For the text-containing cell, return its midpoint in [X, Y] coordinate format. 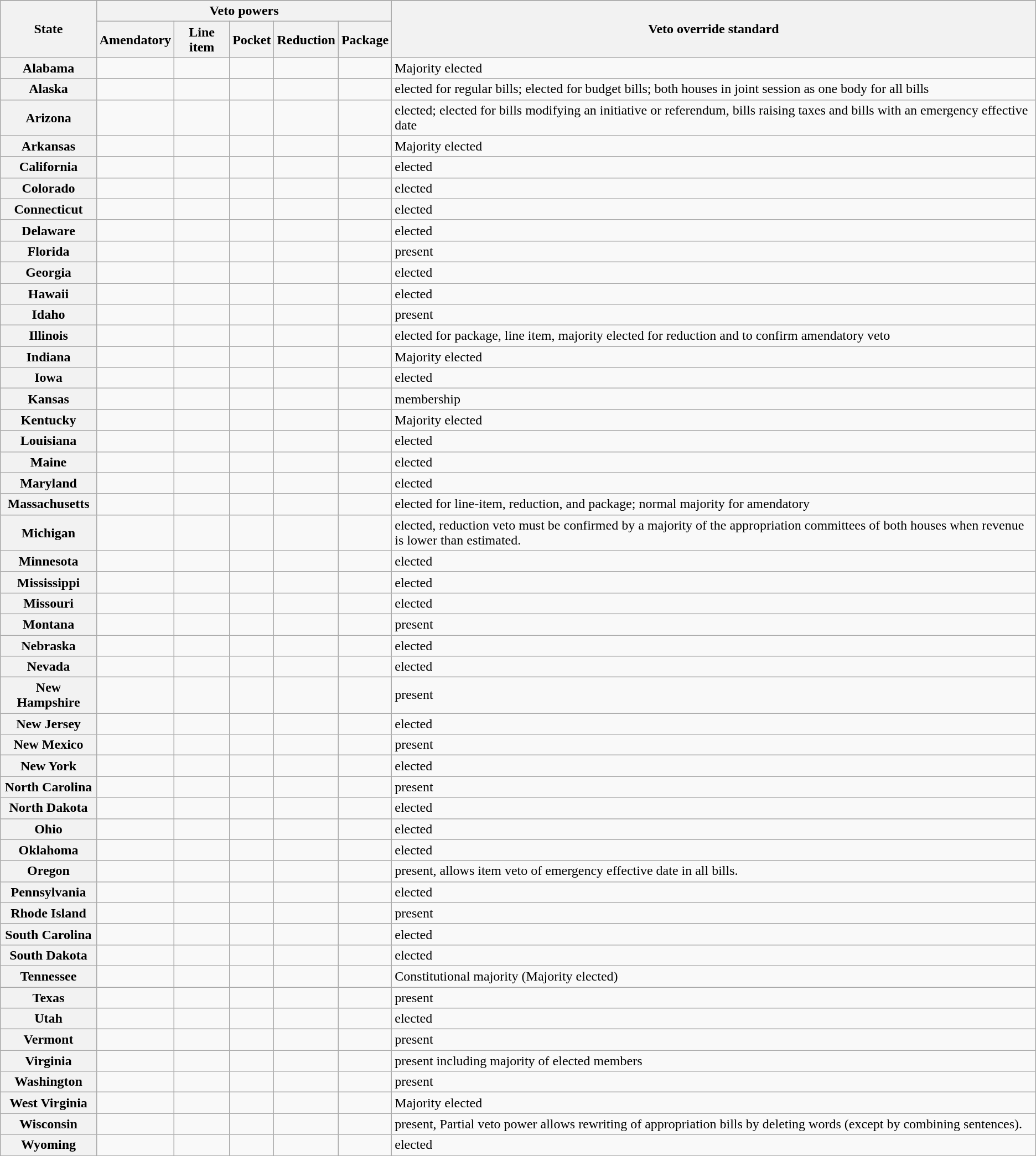
Oregon [49, 871]
Reduction [306, 40]
New York [49, 766]
Idaho [49, 315]
Nebraska [49, 646]
Colorado [49, 188]
Pocket [252, 40]
Indiana [49, 357]
membership [714, 399]
Kansas [49, 399]
Rhode Island [49, 913]
South Dakota [49, 955]
Washington [49, 1082]
Louisiana [49, 441]
Arizona [49, 117]
elected for regular bills; elected for budget bills; both houses in joint session as one body for all bills [714, 89]
New Hampshire [49, 695]
elected for line-item, reduction, and package; normal majority for amendatory [714, 504]
elected for package, line item, majority elected for reduction and to confirm amendatory veto [714, 336]
Veto powers [244, 11]
Veto override standard [714, 29]
Missouri [49, 603]
North Carolina [49, 787]
Florida [49, 251]
present, Partial veto power allows rewriting of appropriation bills by deleting words (except by combining sentences). [714, 1124]
Georgia [49, 272]
Alaska [49, 89]
Maine [49, 462]
West Virginia [49, 1103]
Montana [49, 624]
North Dakota [49, 808]
Wyoming [49, 1145]
present including majority of elected members [714, 1061]
New Jersey [49, 724]
South Carolina [49, 934]
Hawaii [49, 294]
Oklahoma [49, 850]
Nevada [49, 667]
elected, reduction veto must be confirmed by a majority of the appropriation committees of both houses when revenue is lower than estimated. [714, 532]
elected; elected for bills modifying an initiative or referendum, bills raising taxes and bills with an emergency effective date [714, 117]
Line item [202, 40]
Mississippi [49, 582]
Virginia [49, 1061]
Amendatory [135, 40]
Iowa [49, 378]
Kentucky [49, 420]
California [49, 167]
Constitutional majority (Majority elected) [714, 976]
Massachusetts [49, 504]
Utah [49, 1019]
Arkansas [49, 146]
State [49, 29]
Minnesota [49, 561]
Alabama [49, 68]
Texas [49, 998]
Delaware [49, 230]
present, allows item veto of emergency effective date in all bills. [714, 871]
Michigan [49, 532]
Pennsylvania [49, 892]
Ohio [49, 829]
Wisconsin [49, 1124]
Vermont [49, 1040]
Connecticut [49, 209]
Illinois [49, 336]
New Mexico [49, 745]
Tennessee [49, 976]
Package [365, 40]
Maryland [49, 483]
